Determine the (X, Y) coordinate at the center of the cell enclosing the given text.  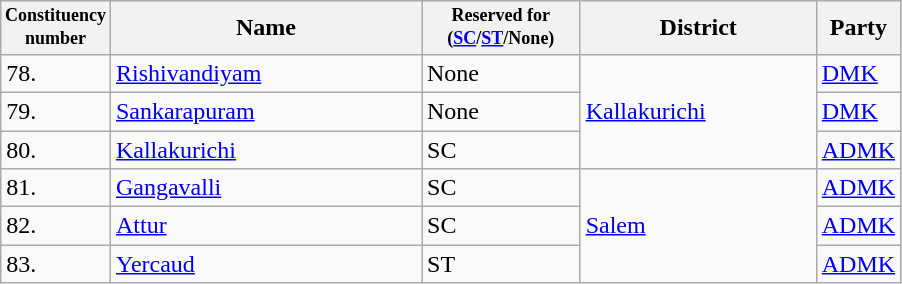
District (698, 28)
Salem (698, 226)
82. (56, 226)
Party (858, 28)
Constituency number (56, 28)
83. (56, 264)
79. (56, 111)
Sankarapuram (266, 111)
Rishivandiyam (266, 73)
81. (56, 188)
Gangavalli (266, 188)
ST (502, 264)
Yercaud (266, 264)
80. (56, 150)
Attur (266, 226)
Name (266, 28)
Reserved for (SC/ST/None) (502, 28)
78. (56, 73)
